Return the (X, Y) coordinate for the center point of the cell that contains the specified text.  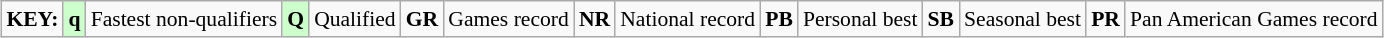
Personal best (860, 19)
National record (688, 19)
Seasonal best (1022, 19)
PR (1106, 19)
KEY: (32, 19)
GR (422, 19)
Qualified (355, 19)
Pan American Games record (1254, 19)
SB (942, 19)
Fastest non-qualifiers (184, 19)
Games record (508, 19)
NR (594, 19)
Q (296, 19)
PB (779, 19)
q (74, 19)
